Capture the cell that displays the provided text and extract its [x, y] central coordinate. 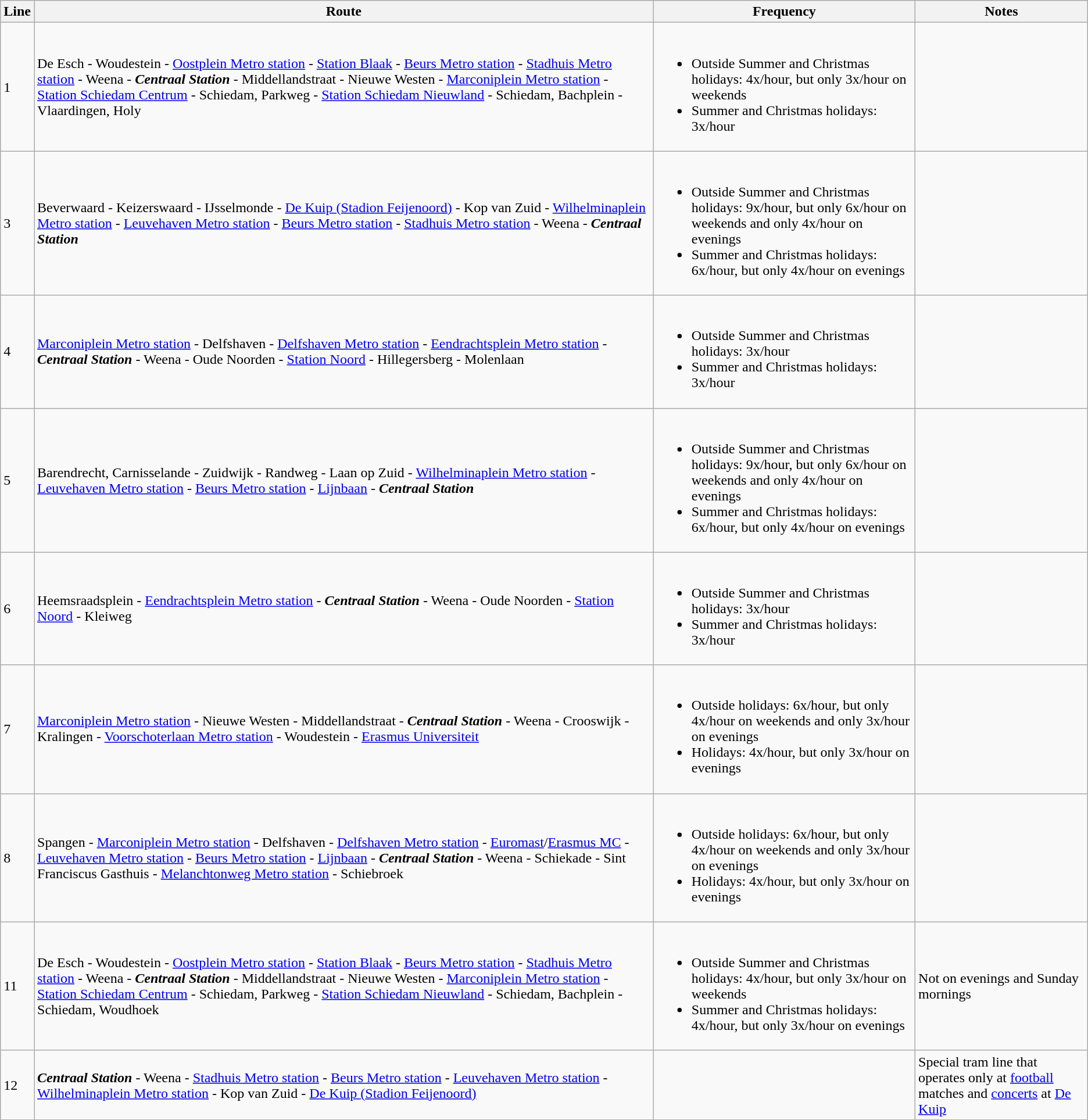
1 [17, 87]
8 [17, 858]
5 [17, 480]
Notes [1002, 12]
Not on evenings and Sunday mornings [1002, 986]
Outside Summer and Christmas holidays: 4x/hour, but only 3x/hour on weekendsSummer and Christmas holidays: 3x/hour [784, 87]
4 [17, 352]
Frequency [784, 12]
Route [343, 12]
11 [17, 986]
6 [17, 609]
Heemsraadsplein - Eendrachtsplein Metro station - Centraal Station - Weena - Oude Noorden - Station Noord - Kleiweg [343, 609]
Outside Summer and Christmas holidays: 4x/hour, but only 3x/hour on weekendsSummer and Christmas holidays: 4x/hour, but only 3x/hour on evenings [784, 986]
Line [17, 12]
Special tram line that operates only at football matches and concerts at De Kuip [1002, 1085]
3 [17, 223]
7 [17, 729]
12 [17, 1085]
